For the text-containing cell, return its midpoint in [X, Y] coordinate format. 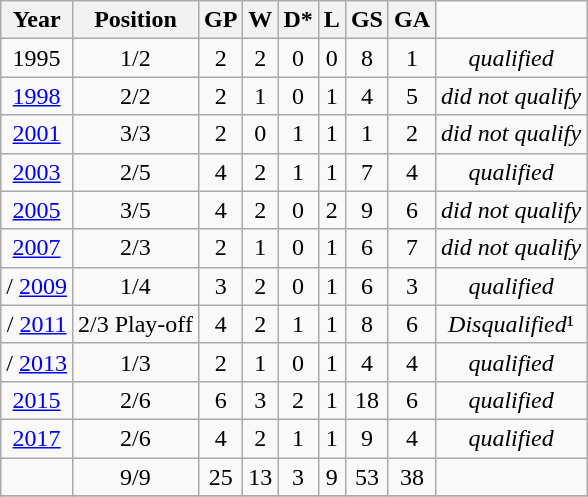
2001 [37, 134]
1998 [37, 96]
2/3 [135, 248]
/ 2009 [37, 286]
/ 2011 [37, 324]
2003 [37, 172]
2/3 Play-off [135, 324]
W [260, 20]
2007 [37, 248]
13 [260, 477]
1/2 [135, 58]
2017 [37, 438]
Disqualified¹ [512, 324]
2/2 [135, 96]
1/3 [135, 362]
38 [412, 477]
L [332, 20]
GS [366, 20]
3/5 [135, 210]
5 [412, 96]
53 [366, 477]
3/3 [135, 134]
D* [298, 20]
9/9 [135, 477]
2005 [37, 210]
Position [135, 20]
2015 [37, 400]
1/4 [135, 286]
GP [220, 20]
1995 [37, 58]
25 [220, 477]
2/5 [135, 172]
Year [37, 20]
18 [366, 400]
/ 2013 [37, 362]
GA [412, 20]
